Determine the [x, y] coordinate at the center of the cell enclosing the given text.  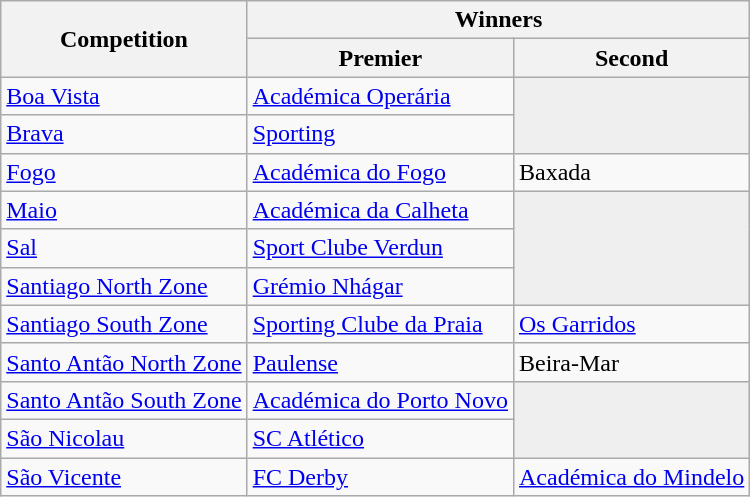
Beira-Mar [631, 362]
Brava [124, 134]
Paulense [380, 362]
São Vicente [124, 477]
Académica do Porto Novo [380, 400]
Santiago North Zone [124, 286]
Santo Antão South Zone [124, 400]
Os Garridos [631, 324]
Winners [498, 20]
Baxada [631, 172]
Second [631, 58]
Boa Vista [124, 96]
Académica do Mindelo [631, 477]
São Nicolau [124, 438]
SC Atlético [380, 438]
Grémio Nhágar [380, 286]
Competition [124, 39]
FC Derby [380, 477]
Santo Antão North Zone [124, 362]
Sport Clube Verdun [380, 248]
Sporting Clube da Praia [380, 324]
Sporting [380, 134]
Fogo [124, 172]
Santiago South Zone [124, 324]
Académica Operária [380, 96]
Académica do Fogo [380, 172]
Maio [124, 210]
Sal [124, 248]
Académica da Calheta [380, 210]
Premier [380, 58]
